For the text-containing cell, return its midpoint in [X, Y] coordinate format. 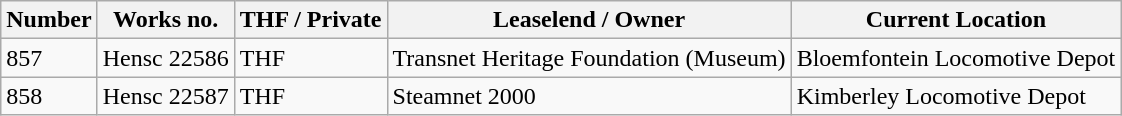
Steamnet 2000 [589, 96]
THF / Private [310, 20]
Works no. [166, 20]
Number [49, 20]
Hensc 22586 [166, 58]
857 [49, 58]
Hensc 22587 [166, 96]
Leaselend / Owner [589, 20]
858 [49, 96]
Bloemfontein Locomotive Depot [956, 58]
Transnet Heritage Foundation (Museum) [589, 58]
Kimberley Locomotive Depot [956, 96]
Current Location [956, 20]
